Extract the (X, Y) coordinate from the center of the cell holding the provided text.  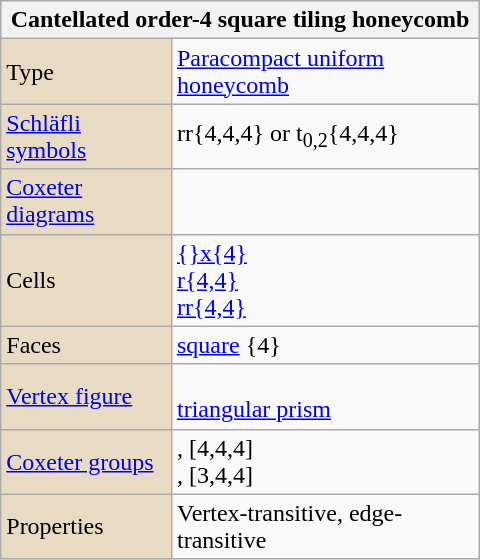
Paracompact uniform honeycomb (325, 72)
{}x{4} r{4,4} rr{4,4} (325, 280)
square {4} (325, 345)
Cantellated order-4 square tiling honeycomb (240, 20)
Schläfli symbols (86, 136)
Type (86, 72)
, [4,4,4], [3,4,4] (325, 462)
Cells (86, 280)
Vertex figure (86, 396)
Coxeter groups (86, 462)
rr{4,4,4} or t0,2{4,4,4} (325, 136)
Coxeter diagrams (86, 202)
Vertex-transitive, edge-transitive (325, 526)
Properties (86, 526)
Faces (86, 345)
triangular prism (325, 396)
